Identify which cell holds the provided text, then report its [x, y] central coordinate. 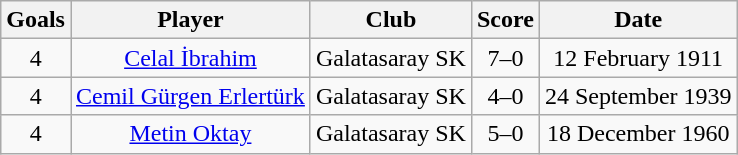
4–0 [505, 96]
18 December 1960 [638, 134]
7–0 [505, 58]
12 February 1911 [638, 58]
24 September 1939 [638, 96]
Club [390, 20]
Celal İbrahim [190, 58]
Score [505, 20]
Metin Oktay [190, 134]
Goals [36, 20]
Player [190, 20]
Date [638, 20]
5–0 [505, 134]
Cemil Gürgen Erlertürk [190, 96]
